Output the (X, Y) coordinate of the center of the cell containing the given text.  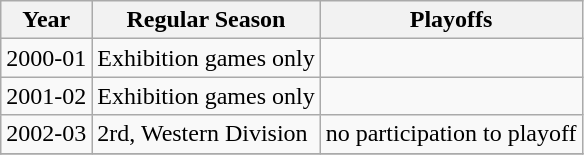
no participation to playoff (451, 134)
Playoffs (451, 20)
Year (46, 20)
2000-01 (46, 58)
2rd, Western Division (206, 134)
2002-03 (46, 134)
2001-02 (46, 96)
Regular Season (206, 20)
